Find where the given text appears and provide that cell's center as [x, y] coordinate. 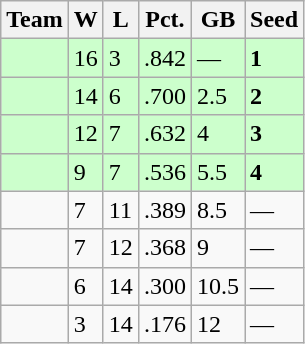
Seed [274, 20]
5.5 [218, 172]
.176 [164, 324]
10.5 [218, 286]
16 [86, 58]
.700 [164, 96]
.368 [164, 248]
2.5 [218, 96]
8.5 [218, 210]
Pct. [164, 20]
.300 [164, 286]
GB [218, 20]
2 [274, 96]
11 [120, 210]
.389 [164, 210]
1 [274, 58]
.842 [164, 58]
.632 [164, 134]
Team [35, 20]
L [120, 20]
.536 [164, 172]
W [86, 20]
